Identify which cell holds the provided text, then report its [X, Y] central coordinate. 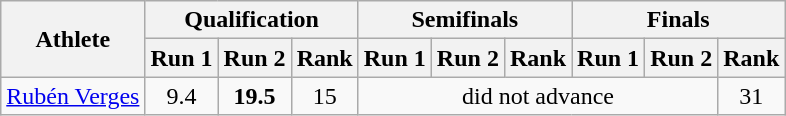
Rubén Verges [73, 96]
9.4 [182, 96]
Semifinals [464, 20]
Athlete [73, 39]
Qualification [252, 20]
15 [324, 96]
did not advance [538, 96]
19.5 [254, 96]
Finals [678, 20]
31 [752, 96]
